Detect which cell encompasses the target text, then output its [X, Y] center coordinate. 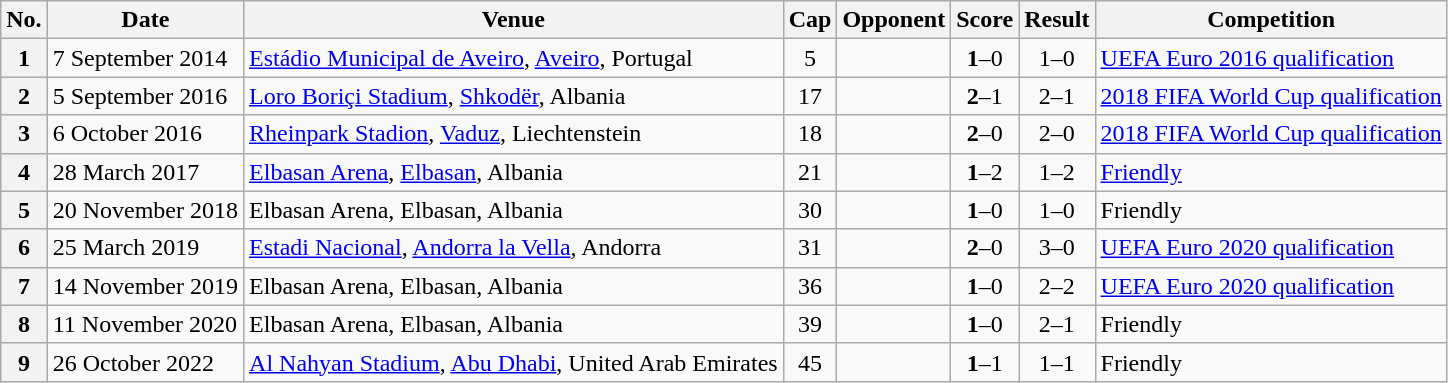
5 September 2016 [145, 96]
Al Nahyan Stadium, Abu Dhabi, United Arab Emirates [514, 362]
17 [810, 96]
3–0 [1057, 248]
20 November 2018 [145, 210]
Loro Boriçi Stadium, Shkodër, Albania [514, 96]
Cap [810, 20]
31 [810, 248]
8 [24, 324]
2 [24, 96]
2–2 [1057, 286]
36 [810, 286]
Result [1057, 20]
11 November 2020 [145, 324]
45 [810, 362]
25 March 2019 [145, 248]
Score [985, 20]
7 September 2014 [145, 58]
7 [24, 286]
3 [24, 134]
Estadi Nacional, Andorra la Vella, Andorra [514, 248]
1 [24, 58]
18 [810, 134]
21 [810, 172]
14 November 2019 [145, 286]
Opponent [894, 20]
4 [24, 172]
Rheinpark Stadion, Vaduz, Liechtenstein [514, 134]
UEFA Euro 2016 qualification [1271, 58]
Venue [514, 20]
9 [24, 362]
Estádio Municipal de Aveiro, Aveiro, Portugal [514, 58]
Date [145, 20]
Competition [1271, 20]
6 [24, 248]
6 October 2016 [145, 134]
39 [810, 324]
28 March 2017 [145, 172]
30 [810, 210]
26 October 2022 [145, 362]
No. [24, 20]
